Detect which cell encompasses the target text, then output its [X, Y] center coordinate. 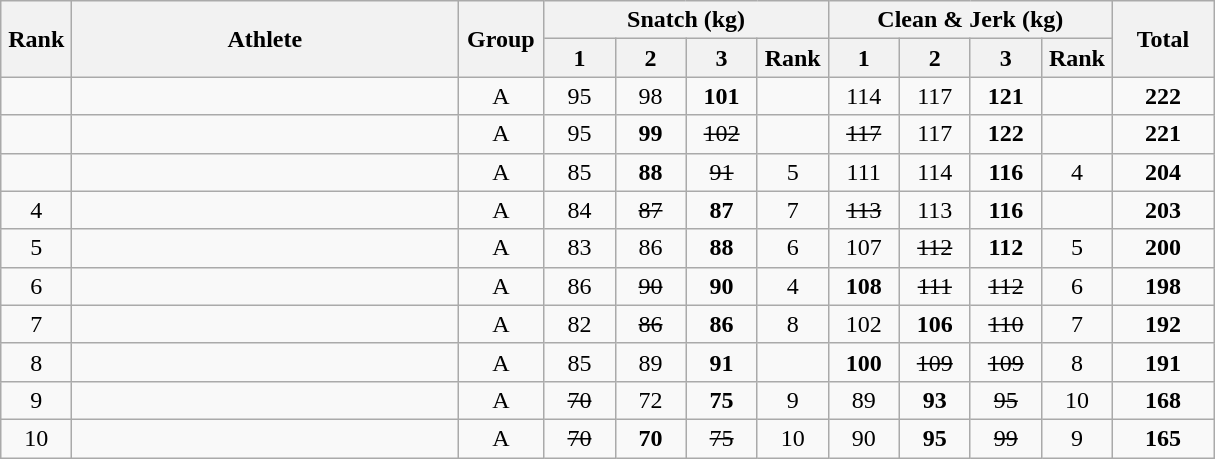
121 [1006, 96]
Athlete [265, 39]
100 [864, 362]
198 [1162, 286]
192 [1162, 324]
101 [722, 96]
98 [650, 96]
122 [1006, 134]
168 [1162, 400]
110 [1006, 324]
108 [864, 286]
204 [1162, 172]
72 [650, 400]
107 [864, 248]
82 [580, 324]
203 [1162, 210]
Group [501, 39]
222 [1162, 96]
106 [934, 324]
Total [1162, 39]
165 [1162, 438]
191 [1162, 362]
Clean & Jerk (kg) [970, 20]
93 [934, 400]
200 [1162, 248]
84 [580, 210]
221 [1162, 134]
Snatch (kg) [686, 20]
83 [580, 248]
